Find where the given text appears and provide that cell's center as (x, y) coordinate. 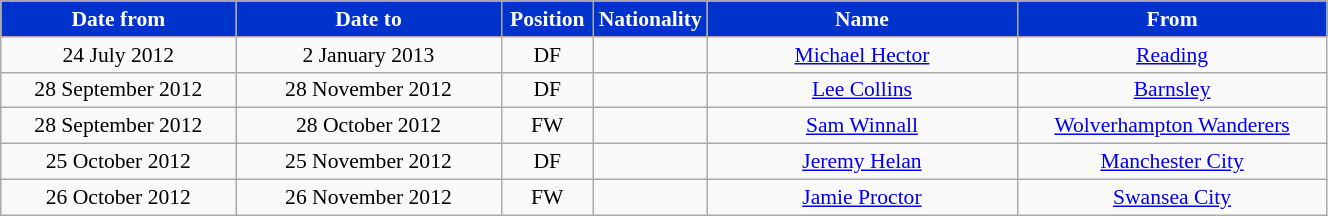
Sam Winnall (862, 126)
26 October 2012 (118, 197)
28 October 2012 (368, 126)
Jeremy Helan (862, 162)
Swansea City (1172, 197)
2 January 2013 (368, 55)
25 November 2012 (368, 162)
Position (548, 19)
Lee Collins (862, 90)
Reading (1172, 55)
25 October 2012 (118, 162)
Date from (118, 19)
Jamie Proctor (862, 197)
Name (862, 19)
Michael Hector (862, 55)
Manchester City (1172, 162)
Barnsley (1172, 90)
Nationality (650, 19)
Date to (368, 19)
26 November 2012 (368, 197)
28 November 2012 (368, 90)
Wolverhampton Wanderers (1172, 126)
From (1172, 19)
24 July 2012 (118, 55)
